Scan for the cell matching the given text and deliver its (X, Y) coordinate at center. 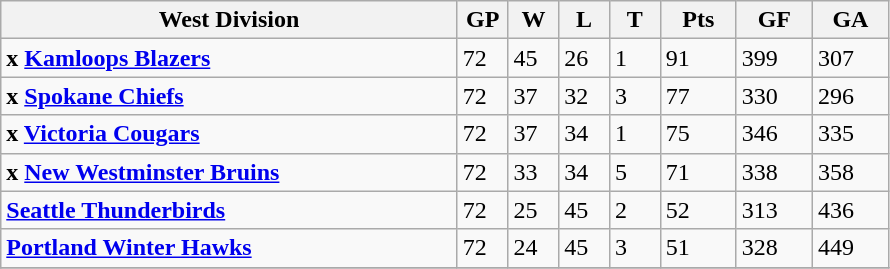
313 (774, 210)
436 (850, 210)
296 (850, 96)
91 (698, 58)
75 (698, 134)
24 (534, 248)
W (534, 20)
52 (698, 210)
346 (774, 134)
71 (698, 172)
GF (774, 20)
2 (634, 210)
335 (850, 134)
449 (850, 248)
x Spokane Chiefs (230, 96)
West Division (230, 20)
Seattle Thunderbirds (230, 210)
307 (850, 58)
328 (774, 248)
5 (634, 172)
x Kamloops Blazers (230, 58)
32 (584, 96)
399 (774, 58)
Portland Winter Hawks (230, 248)
GA (850, 20)
77 (698, 96)
T (634, 20)
L (584, 20)
26 (584, 58)
338 (774, 172)
330 (774, 96)
x Victoria Cougars (230, 134)
GP (482, 20)
358 (850, 172)
51 (698, 248)
Pts (698, 20)
25 (534, 210)
x New Westminster Bruins (230, 172)
33 (534, 172)
